Return [X, Y] of the center of cell containing provided text 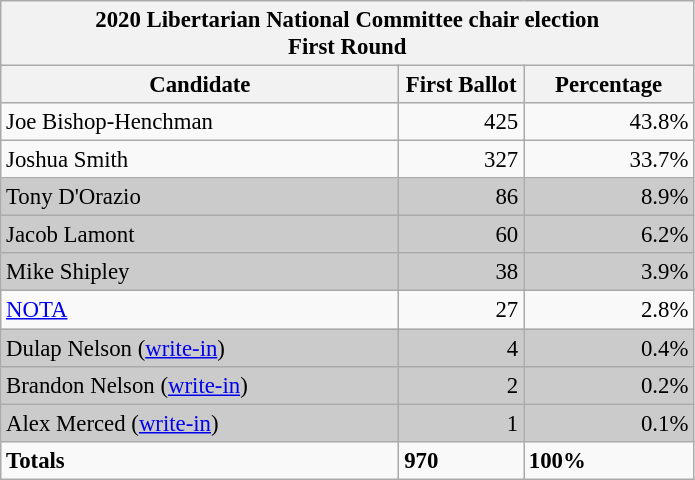
0.1% [609, 423]
2020 Libertarian National Committee chair election First Round [348, 34]
327 [462, 160]
3.9% [609, 273]
Mike Shipley [200, 273]
Brandon Nelson (write-in) [200, 385]
27 [462, 310]
2 [462, 385]
1 [462, 423]
6.2% [609, 235]
38 [462, 273]
8.9% [609, 197]
Joe Bishop-Henchman [200, 122]
Percentage [609, 85]
NOTA [200, 310]
Jacob Lamont [200, 235]
Joshua Smith [200, 160]
Alex Merced (write-in) [200, 423]
Totals [200, 460]
First Ballot [462, 85]
43.8% [609, 122]
60 [462, 235]
Candidate [200, 85]
970 [462, 460]
100% [609, 460]
0.2% [609, 385]
Dulap Nelson (write-in) [200, 348]
Tony D'Orazio [200, 197]
425 [462, 122]
2.8% [609, 310]
4 [462, 348]
0.4% [609, 348]
33.7% [609, 160]
86 [462, 197]
